Output the [x, y] coordinate of the center of the cell containing the given text.  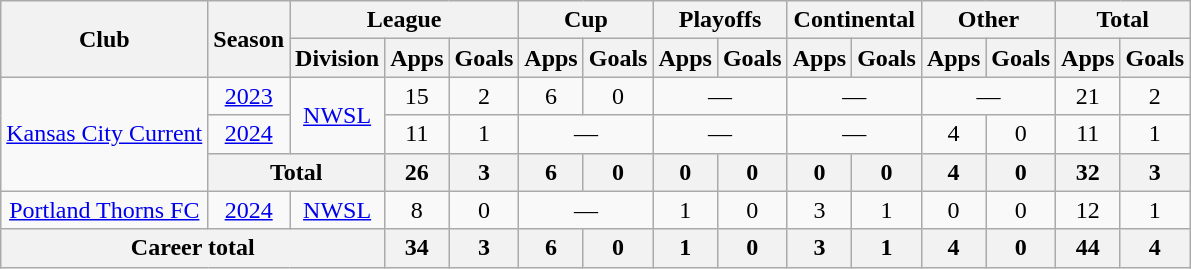
Club [104, 39]
Other [988, 20]
2023 [249, 96]
8 [417, 210]
34 [417, 248]
44 [1088, 248]
Cup [586, 20]
League [404, 20]
15 [417, 96]
26 [417, 172]
Portland Thorns FC [104, 210]
Season [249, 39]
Division [338, 58]
Kansas City Current [104, 134]
Playoffs [720, 20]
12 [1088, 210]
21 [1088, 96]
Career total [193, 248]
32 [1088, 172]
Continental [854, 20]
